Output the (x, y) coordinate of the center of the cell containing the given text.  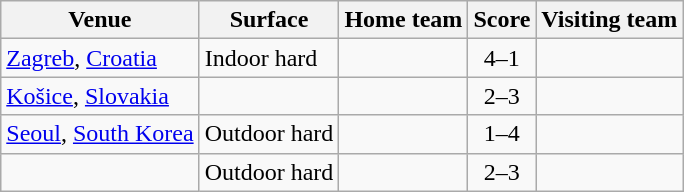
Surface (269, 20)
4–1 (502, 58)
Košice, Slovakia (100, 96)
Visiting team (610, 20)
Indoor hard (269, 58)
1–4 (502, 134)
Seoul, South Korea (100, 134)
Zagreb, Croatia (100, 58)
Score (502, 20)
Home team (404, 20)
Venue (100, 20)
